Locate the cell with the specified text and output its (X, Y) center coordinate. 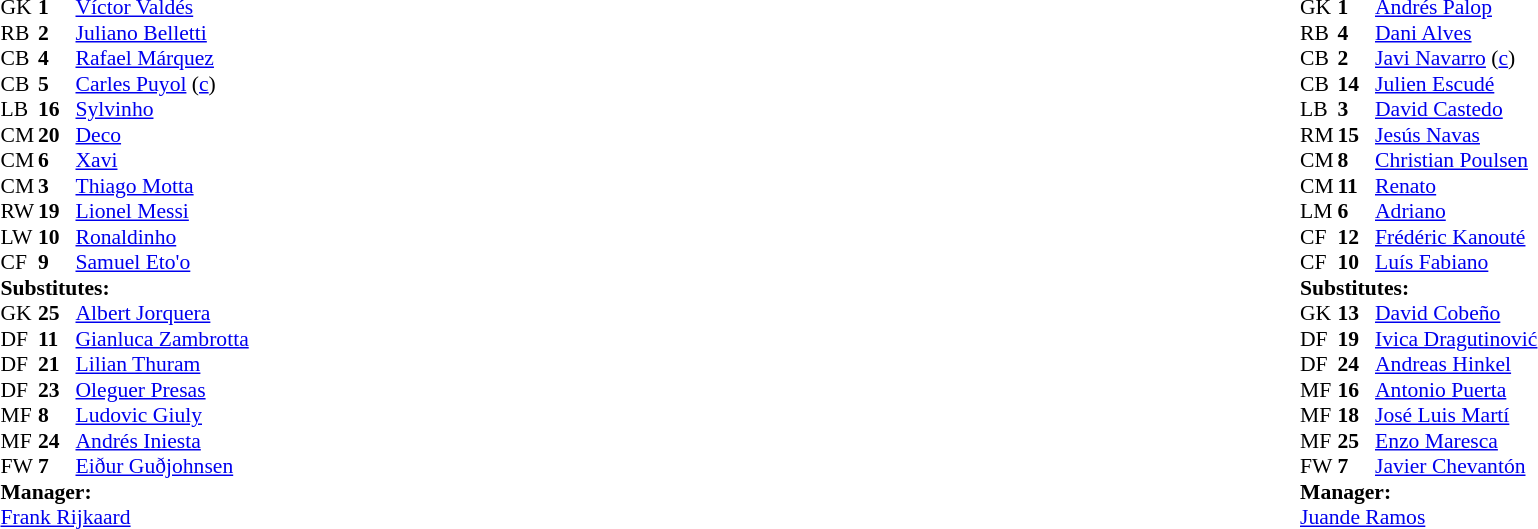
Juliano Belletti (162, 33)
José Luis Martí (1456, 415)
Jesús Navas (1456, 135)
Deco (162, 135)
Sylvinho (162, 109)
9 (57, 263)
23 (57, 390)
Christian Poulsen (1456, 161)
12 (1357, 237)
Eiður Guðjohnsen (162, 467)
Ronaldinho (162, 237)
Andreas Hinkel (1456, 365)
18 (1357, 415)
Carles Puyol (c) (162, 84)
Renato (1456, 186)
Samuel Eto'o (162, 263)
Adriano (1456, 211)
David Cobeño (1456, 313)
Luís Fabiano (1456, 263)
Ludovic Giuly (162, 415)
Lionel Messi (162, 211)
Andrés Iniesta (162, 441)
Frédéric Kanouté (1456, 237)
Rafael Márquez (162, 59)
LW (19, 237)
Dani Alves (1456, 33)
Gianluca Zambrotta (162, 339)
5 (57, 84)
Enzo Maresca (1456, 441)
Julien Escudé (1456, 84)
LM (1319, 211)
David Castedo (1456, 109)
Antonio Puerta (1456, 390)
Albert Jorquera (162, 313)
13 (1357, 313)
Oleguer Presas (162, 390)
Lilian Thuram (162, 365)
21 (57, 365)
Javi Navarro (c) (1456, 59)
Javier Chevantón (1456, 467)
Ivica Dragutinović (1456, 339)
Thiago Motta (162, 186)
14 (1357, 84)
RM (1319, 135)
Xavi (162, 161)
RW (19, 211)
20 (57, 135)
15 (1357, 135)
